Search for the cell housing the specified text and yield its [X, Y] center coordinate. 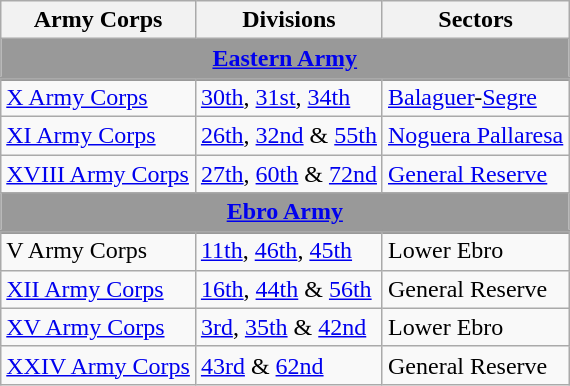
XV Army Corps [98, 327]
Eastern Army [285, 59]
30th, 31st, 34th [288, 97]
XII Army Corps [98, 289]
XVIII Army Corps [98, 173]
Ebro Army [285, 213]
XI Army Corps [98, 135]
X Army Corps [98, 97]
26th, 32nd & 55th [288, 135]
Noguera Pallaresa [475, 135]
Sectors [475, 20]
Divisions [288, 20]
11th, 46th, 45th [288, 251]
V Army Corps [98, 251]
16th, 44th & 56th [288, 289]
XXIV Army Corps [98, 365]
43rd & 62nd [288, 365]
27th, 60th & 72nd [288, 173]
Balaguer-Segre [475, 97]
Army Corps [98, 20]
3rd, 35th & 42nd [288, 327]
